From the cell containing the given text, extract its center point as [X, Y] coordinate. 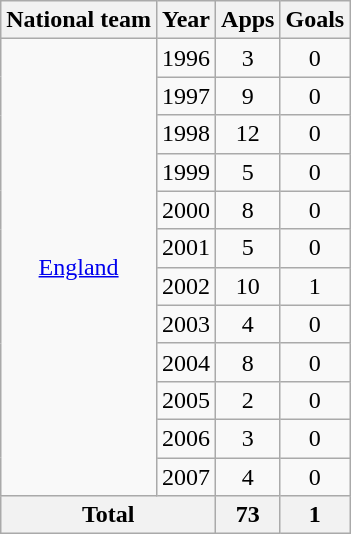
2001 [186, 248]
9 [248, 96]
2002 [186, 286]
1999 [186, 172]
2007 [186, 477]
Year [186, 20]
Apps [248, 20]
England [79, 268]
2004 [186, 362]
Total [108, 515]
10 [248, 286]
1998 [186, 134]
2 [248, 400]
73 [248, 515]
12 [248, 134]
Goals [315, 20]
National team [79, 20]
2000 [186, 210]
1996 [186, 58]
2003 [186, 324]
1997 [186, 96]
2005 [186, 400]
2006 [186, 438]
